Output the (X, Y) coordinate of the center of the cell containing the given text.  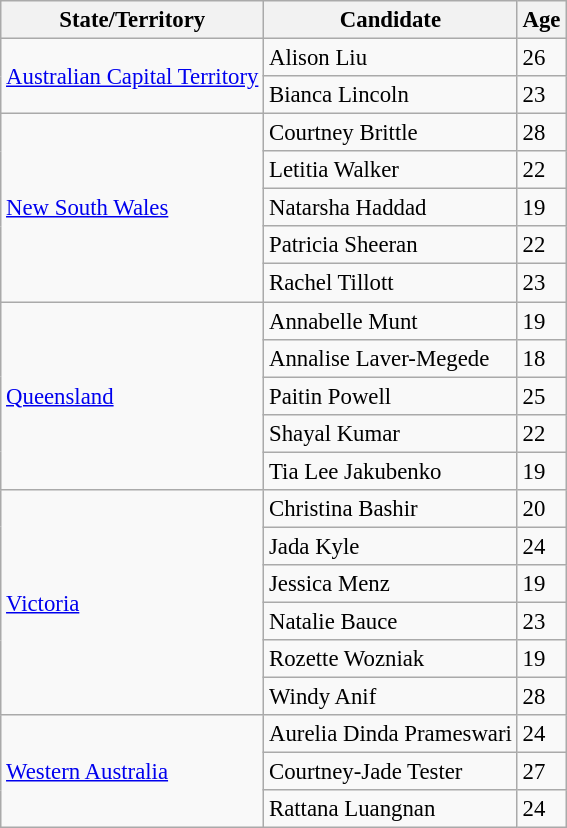
Natarsha Haddad (391, 208)
Rozette Wozniak (391, 659)
Aurelia Dinda Prameswari (391, 734)
26 (542, 58)
Jessica Menz (391, 584)
25 (542, 396)
Annalise Laver-Megede (391, 358)
Courtney-Jade Tester (391, 772)
Candidate (391, 20)
Windy Anif (391, 697)
18 (542, 358)
Paitin Powell (391, 396)
State/Territory (132, 20)
Bianca Lincoln (391, 95)
Annabelle Munt (391, 321)
Patricia Sheeran (391, 245)
Tia Lee Jakubenko (391, 471)
Courtney Brittle (391, 133)
Australian Capital Territory (132, 76)
Queensland (132, 396)
New South Wales (132, 208)
20 (542, 509)
Letitia Walker (391, 170)
Shayal Kumar (391, 433)
Rachel Tillott (391, 283)
Victoria (132, 603)
Rattana Luangnan (391, 809)
27 (542, 772)
Jada Kyle (391, 546)
Alison Liu (391, 58)
Age (542, 20)
Natalie Bauce (391, 621)
Christina Bashir (391, 509)
Western Australia (132, 772)
